Search for the cell housing the specified text and yield its [X, Y] center coordinate. 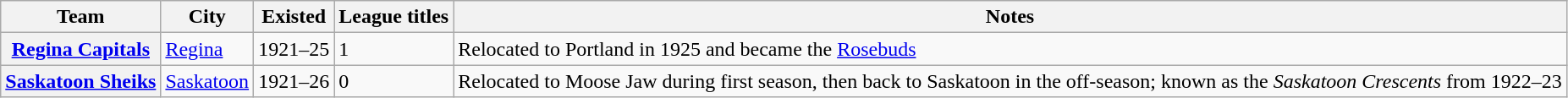
Existed [294, 17]
Relocated to Portland in 1925 and became the Rosebuds [1010, 49]
1921–25 [294, 49]
Team [81, 17]
Relocated to Moose Jaw during first season, then back to Saskatoon in the off-season; known as the Saskatoon Crescents from 1922–23 [1010, 81]
Notes [1010, 17]
City [207, 17]
Regina [207, 49]
1921–26 [294, 81]
League titles [394, 17]
Saskatoon [207, 81]
Saskatoon Sheiks [81, 81]
1 [394, 49]
Regina Capitals [81, 49]
0 [394, 81]
